Search for the cell housing the specified text and yield its [x, y] center coordinate. 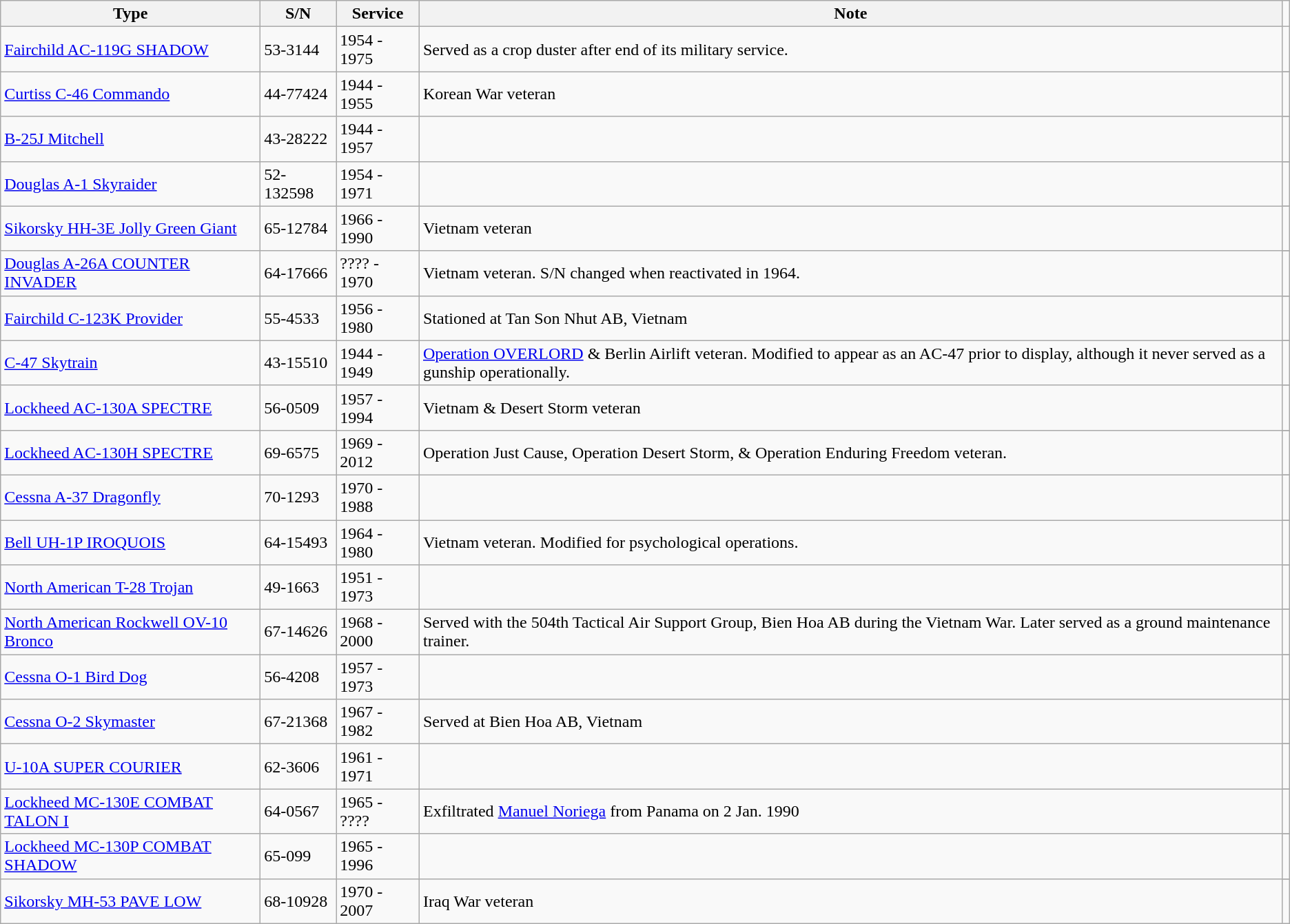
1954 - 1975 [378, 50]
52-132598 [298, 183]
Sikorsky MH-53 PAVE LOW [131, 901]
Lockheed AC-130H SPECTRE [131, 452]
Bell UH-1P IROQUOIS [131, 542]
Douglas A-26A COUNTER INVADER [131, 273]
1969 - 2012 [378, 452]
Iraq War veteran [850, 901]
Vietnam veteran [850, 229]
67-14626 [298, 633]
Served as a crop duster after end of its military service. [850, 50]
Stationed at Tan Son Nhut AB, Vietnam [850, 318]
Fairchild AC-119G SHADOW [131, 50]
1965 - ???? [378, 812]
1970 - 2007 [378, 901]
???? - 1970 [378, 273]
Served with the 504th Tactical Air Support Group, Bien Hoa AB during the Vietnam War. Later served as a ground maintenance trainer. [850, 633]
North American T-28 Trojan [131, 587]
1964 - 1980 [378, 542]
Exfiltrated Manuel Noriega from Panama on 2 Jan. 1990 [850, 812]
Sikorsky HH-3E Jolly Green Giant [131, 229]
Lockheed MC-130E COMBAT TALON I [131, 812]
Operation OVERLORD & Berlin Airlift veteran. Modified to appear as an AC-47 prior to display, although it never served as a gunship operationally. [850, 362]
Lockheed AC-130A SPECTRE [131, 408]
56-0509 [298, 408]
1944 - 1955 [378, 94]
1966 - 1990 [378, 229]
62-3606 [298, 766]
1957 - 1973 [378, 677]
Vietnam veteran. S/N changed when reactivated in 1964. [850, 273]
Served at Bien Hoa AB, Vietnam [850, 722]
65-099 [298, 856]
S/N [298, 14]
1944 - 1957 [378, 139]
1954 - 1971 [378, 183]
67-21368 [298, 722]
1967 - 1982 [378, 722]
1970 - 1988 [378, 497]
44-77424 [298, 94]
Douglas A-1 Skyraider [131, 183]
1961 - 1971 [378, 766]
Cessna O-2 Skymaster [131, 722]
1956 - 1980 [378, 318]
Korean War veteran [850, 94]
1951 - 1973 [378, 587]
49-1663 [298, 587]
C-47 Skytrain [131, 362]
55-4533 [298, 318]
Service [378, 14]
Cessna O-1 Bird Dog [131, 677]
65-12784 [298, 229]
Curtiss C-46 Commando [131, 94]
Lockheed MC-130P COMBAT SHADOW [131, 856]
1957 - 1994 [378, 408]
43-28222 [298, 139]
43-15510 [298, 362]
53-3144 [298, 50]
64-15493 [298, 542]
56-4208 [298, 677]
North American Rockwell OV-10 Bronco [131, 633]
Vietnam veteran. Modified for psychological operations. [850, 542]
Cessna A-37 Dragonfly [131, 497]
B-25J Mitchell [131, 139]
Operation Just Cause, Operation Desert Storm, & Operation Enduring Freedom veteran. [850, 452]
Fairchild C-123K Provider [131, 318]
1968 - 2000 [378, 633]
64-0567 [298, 812]
64-17666 [298, 273]
Note [850, 14]
Vietnam & Desert Storm veteran [850, 408]
70-1293 [298, 497]
Type [131, 14]
1944 - 1949 [378, 362]
1965 - 1996 [378, 856]
69-6575 [298, 452]
68-10928 [298, 901]
U-10A SUPER COURIER [131, 766]
